Locate the cell with the specified text and output its [X, Y] center coordinate. 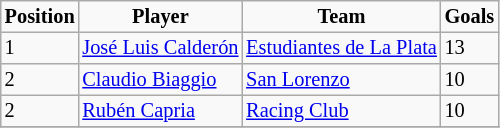
1 [40, 48]
13 [470, 48]
Estudiantes de La Plata [341, 48]
Claudio Biaggio [160, 80]
Racing Club [341, 111]
Team [341, 17]
Player [160, 17]
Position [40, 17]
José Luis Calderón [160, 48]
San Lorenzo [341, 80]
Rubén Capria [160, 111]
Goals [470, 17]
